Pinpoint the cell where the given text exists, returning its [x, y] midpoint coordinate. 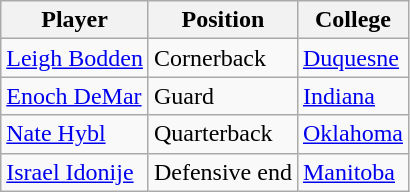
Player [75, 20]
Quarterback [222, 134]
Cornerback [222, 58]
Israel Idonije [75, 172]
Oklahoma [352, 134]
Indiana [352, 96]
Position [222, 20]
Defensive end [222, 172]
Enoch DeMar [75, 96]
Leigh Bodden [75, 58]
Guard [222, 96]
Manitoba [352, 172]
College [352, 20]
Duquesne [352, 58]
Nate Hybl [75, 134]
